Return (x, y) of the center of cell containing provided text 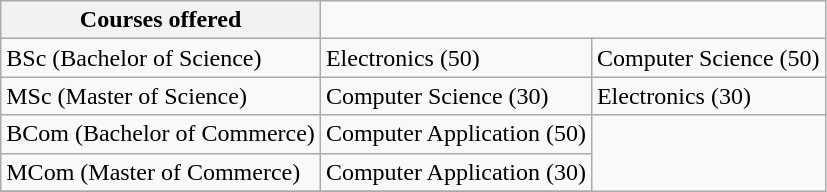
Computer Application (50) (456, 134)
Electronics (30) (708, 96)
Courses offered (161, 20)
BCom (Bachelor of Commerce) (161, 134)
Computer Application (30) (456, 172)
BSc (Bachelor of Science) (161, 58)
Computer Science (30) (456, 96)
Computer Science (50) (708, 58)
Electronics (50) (456, 58)
MCom (Master of Commerce) (161, 172)
MSc (Master of Science) (161, 96)
